Provide the [X, Y] coordinate of the cell's center where the given text is located.  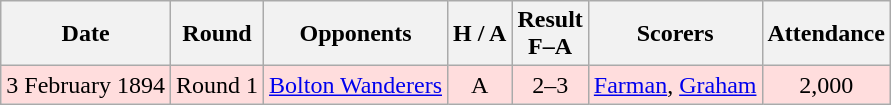
3 February 1894 [86, 85]
Round 1 [216, 85]
ResultF–A [550, 34]
2–3 [550, 85]
A [480, 85]
Bolton Wanderers [356, 85]
Opponents [356, 34]
Date [86, 34]
Attendance [826, 34]
Scorers [675, 34]
Round [216, 34]
H / A [480, 34]
2,000 [826, 85]
Farman, Graham [675, 85]
